Identify which cell holds the provided text, then report its (x, y) central coordinate. 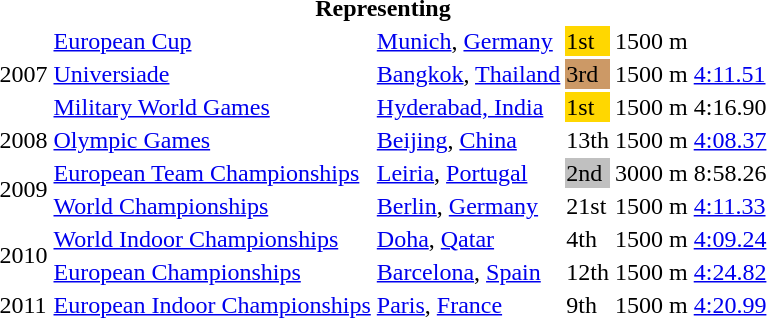
21st (588, 206)
European Cup (212, 41)
3rd (588, 74)
4th (588, 239)
Barcelona, Spain (468, 272)
Munich, Germany (468, 41)
Universiade (212, 74)
Bangkok, Thailand (468, 74)
World Championships (212, 206)
European Championships (212, 272)
Olympic Games (212, 140)
Doha, Qatar (468, 239)
Hyderabad, India (468, 107)
Leiria, Portugal (468, 173)
Beijing, China (468, 140)
2nd (588, 173)
Military World Games (212, 107)
3000 m (652, 173)
World Indoor Championships (212, 239)
12th (588, 272)
European Team Championships (212, 173)
13th (588, 140)
Berlin, Germany (468, 206)
